Determine the [x, y] coordinate at the center of the cell enclosing the given text.  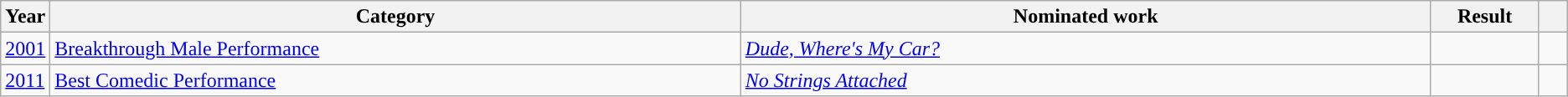
Best Comedic Performance [395, 80]
2011 [25, 80]
Result [1484, 17]
Nominated work [1086, 17]
Year [25, 17]
Category [395, 17]
Dude, Where's My Car? [1086, 48]
Breakthrough Male Performance [395, 48]
2001 [25, 48]
No Strings Attached [1086, 80]
